Search for the cell housing the specified text and yield its (x, y) center coordinate. 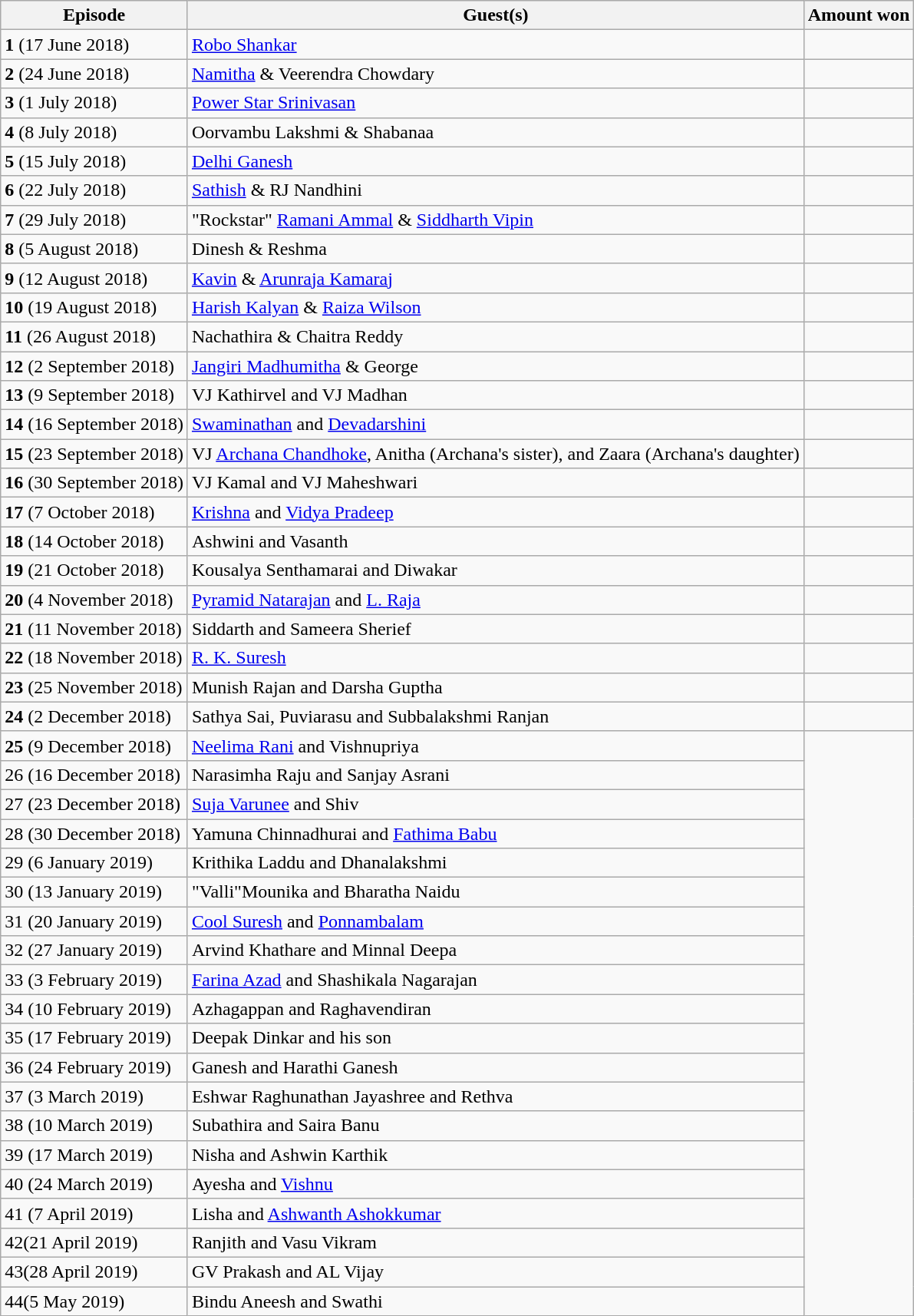
Deepak Dinkar and his son (496, 1038)
9 (12 August 2018) (94, 278)
Ganesh and Harathi Ganesh (496, 1067)
1 (17 June 2018) (94, 45)
31 (20 January 2019) (94, 921)
Jangiri Madhumitha & George (496, 366)
Nisha and Ashwin Karthik (496, 1155)
Krishna and Vidya Pradeep (496, 512)
24 (2 December 2018) (94, 716)
18 (14 October 2018) (94, 541)
Pyramid Natarajan and L. Raja (496, 600)
40 (24 March 2019) (94, 1184)
Kavin & Arunraja Kamaraj (496, 278)
43(28 April 2019) (94, 1271)
GV Prakash and AL Vijay (496, 1271)
"Rockstar" Ramani Ammal & Siddharth Vipin (496, 220)
Power Star Srinivasan (496, 103)
VJ Kamal and VJ Maheshwari (496, 483)
26 (16 December 2018) (94, 775)
Lisha and Ashwanth Ashokkumar (496, 1213)
20 (4 November 2018) (94, 600)
3 (1 July 2018) (94, 103)
44(5 May 2019) (94, 1301)
42(21 April 2019) (94, 1242)
12 (2 September 2018) (94, 366)
Oorvambu Lakshmi & Shabanaa (496, 132)
Sathish & RJ Nandhini (496, 190)
32 (27 January 2019) (94, 951)
Cool Suresh and Ponnambalam (496, 921)
14 (16 September 2018) (94, 425)
Krithika Laddu and Dhanalakshmi (496, 863)
R. K. Suresh (496, 658)
VJ Archana Chandhoke, Anitha (Archana's sister), and Zaara (Archana's daughter) (496, 454)
Episode (94, 15)
Kousalya Senthamarai and Diwakar (496, 570)
Amount won (859, 15)
10 (19 August 2018) (94, 307)
Guest(s) (496, 15)
33 (3 February 2019) (94, 980)
2 (24 June 2018) (94, 74)
38 (10 March 2019) (94, 1126)
4 (8 July 2018) (94, 132)
8 (5 August 2018) (94, 249)
Ayesha and Vishnu (496, 1184)
Namitha & Veerendra Chowdary (496, 74)
16 (30 September 2018) (94, 483)
36 (24 February 2019) (94, 1067)
"Valli"Mounika and Bharatha Naidu (496, 892)
23 (25 November 2018) (94, 687)
Neelima Rani and Vishnupriya (496, 746)
7 (29 July 2018) (94, 220)
22 (18 November 2018) (94, 658)
Bindu Aneesh and Swathi (496, 1301)
Suja Varunee and Shiv (496, 804)
Siddarth and Sameera Sherief (496, 629)
27 (23 December 2018) (94, 804)
15 (23 September 2018) (94, 454)
30 (13 January 2019) (94, 892)
13 (9 September 2018) (94, 395)
29 (6 January 2019) (94, 863)
21 (11 November 2018) (94, 629)
Farina Azad and Shashikala Nagarajan (496, 980)
Ranjith and Vasu Vikram (496, 1242)
35 (17 February 2019) (94, 1038)
28 (30 December 2018) (94, 833)
Delhi Ganesh (496, 161)
Subathira and Saira Banu (496, 1126)
Sathya Sai, Puviarasu and Subbalakshmi Ranjan (496, 716)
39 (17 March 2019) (94, 1155)
37 (3 March 2019) (94, 1096)
Munish Rajan and Darsha Guptha (496, 687)
Dinesh & Reshma (496, 249)
Nachathira & Chaitra Reddy (496, 336)
6 (22 July 2018) (94, 190)
25 (9 December 2018) (94, 746)
Yamuna Chinnadhurai and Fathima Babu (496, 833)
VJ Kathirvel and VJ Madhan (496, 395)
5 (15 July 2018) (94, 161)
Harish Kalyan & Raiza Wilson (496, 307)
34 (10 February 2019) (94, 1009)
Swaminathan and Devadarshini (496, 425)
Eshwar Raghunathan Jayashree and Rethva (496, 1096)
Narasimha Raju and Sanjay Asrani (496, 775)
Arvind Khathare and Minnal Deepa (496, 951)
Azhagappan and Raghavendiran (496, 1009)
19 (21 October 2018) (94, 570)
11 (26 August 2018) (94, 336)
41 (7 April 2019) (94, 1213)
Ashwini and Vasanth (496, 541)
Robo Shankar (496, 45)
17 (7 October 2018) (94, 512)
